Output the [X, Y] coordinate of the center of the cell containing the given text.  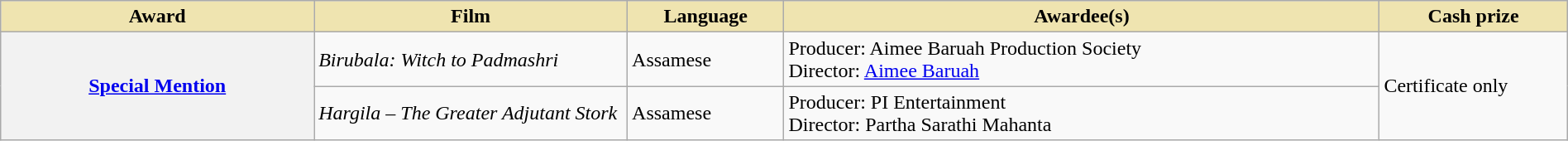
Hargila – The Greater Adjutant Stork [471, 113]
Producer: PI EntertainmentDirector: Partha Sarathi Mahanta [1082, 113]
Award [157, 17]
Producer: Aimee Baruah Production SocietyDirector: Aimee Baruah [1082, 60]
Cash prize [1474, 17]
Film [471, 17]
Special Mention [157, 86]
Certificate only [1474, 86]
Language [706, 17]
Birubala: Witch to Padmashri [471, 60]
Awardee(s) [1082, 17]
